Determine the (x, y) coordinate at the center of the cell enclosing the given text.  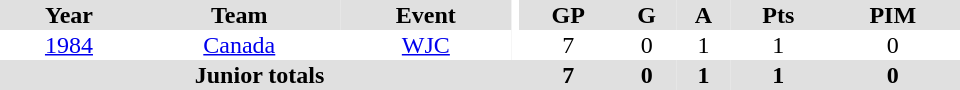
GP (568, 15)
1984 (69, 45)
WJC (426, 45)
Event (426, 15)
A (704, 15)
Junior totals (260, 75)
Team (240, 15)
Year (69, 15)
G (646, 15)
Pts (778, 15)
Canada (240, 45)
PIM (893, 15)
